Search for the cell housing the specified text and yield its (X, Y) center coordinate. 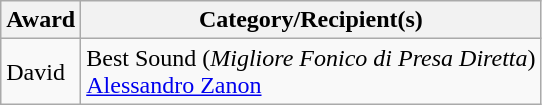
Award (41, 20)
Best Sound (Migliore Fonico di Presa Diretta)Alessandro Zanon (311, 72)
David (41, 72)
Category/Recipient(s) (311, 20)
